Locate the cell with the specified text and output its (X, Y) center coordinate. 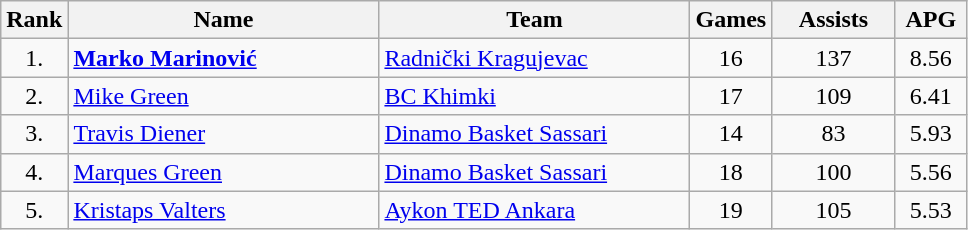
Radnički Kragujevac (534, 58)
Games (731, 20)
5.93 (930, 134)
Mike Green (224, 96)
BC Khimki (534, 96)
3. (34, 134)
Marques Green (224, 172)
109 (834, 96)
Kristaps Valters (224, 210)
14 (731, 134)
1. (34, 58)
4. (34, 172)
Aykon TED Ankara (534, 210)
Assists (834, 20)
83 (834, 134)
16 (731, 58)
Marko Marinović (224, 58)
6.41 (930, 96)
5. (34, 210)
5.53 (930, 210)
APG (930, 20)
Team (534, 20)
105 (834, 210)
8.56 (930, 58)
17 (731, 96)
137 (834, 58)
5.56 (930, 172)
Name (224, 20)
2. (34, 96)
100 (834, 172)
18 (731, 172)
Rank (34, 20)
Travis Diener (224, 134)
19 (731, 210)
